Identify which cell holds the provided text, then report its [X, Y] central coordinate. 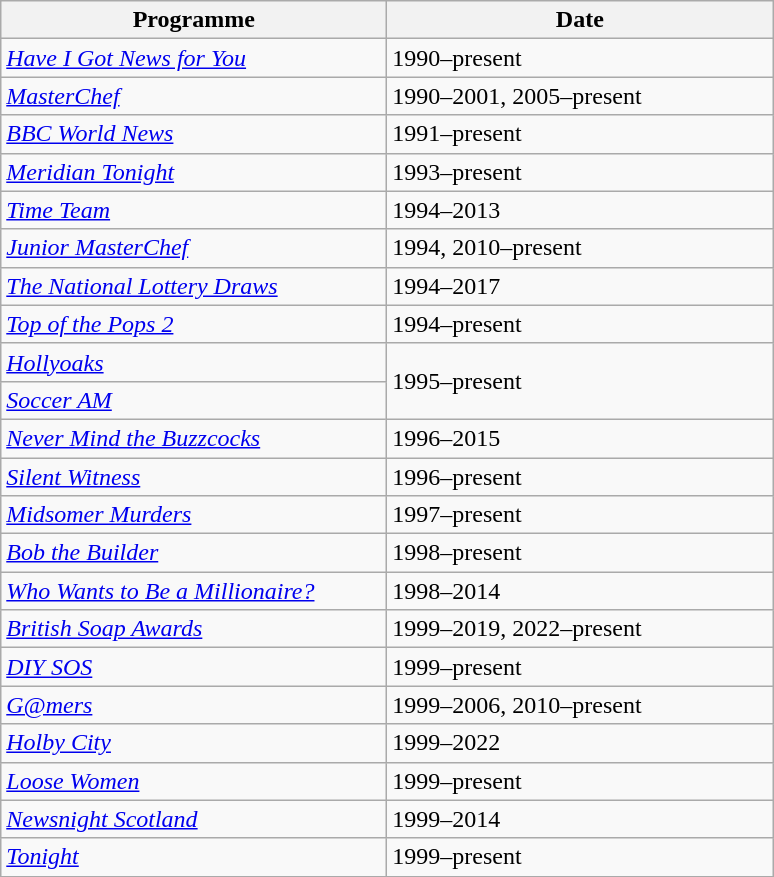
BBC World News [194, 134]
Top of the Pops 2 [194, 324]
1994–present [580, 324]
Have I Got News for You [194, 58]
Midsomer Murders [194, 515]
Who Wants to Be a Millionaire? [194, 591]
1991–present [580, 134]
1994–2013 [580, 210]
Bob the Builder [194, 553]
Date [580, 20]
1995–present [580, 381]
1994–2017 [580, 286]
Meridian Tonight [194, 172]
Holby City [194, 743]
Hollyoaks [194, 362]
1990–present [580, 58]
MasterChef [194, 96]
The National Lottery Draws [194, 286]
DIY SOS [194, 667]
1997–present [580, 515]
Soccer AM [194, 400]
Time Team [194, 210]
Newsnight Scotland [194, 819]
Silent Witness [194, 477]
Junior MasterChef [194, 248]
1998–2014 [580, 591]
Tonight [194, 857]
1994, 2010–present [580, 248]
1990–2001, 2005–present [580, 96]
1996–2015 [580, 438]
G@mers [194, 705]
1996–present [580, 477]
1993–present [580, 172]
Programme [194, 20]
1999–2022 [580, 743]
1999–2019, 2022–present [580, 629]
Loose Women [194, 781]
1999–2006, 2010–present [580, 705]
Never Mind the Buzzcocks [194, 438]
British Soap Awards [194, 629]
1999–2014 [580, 819]
1998–present [580, 553]
